Extract the (x, y) coordinate from the center of the cell holding the provided text.  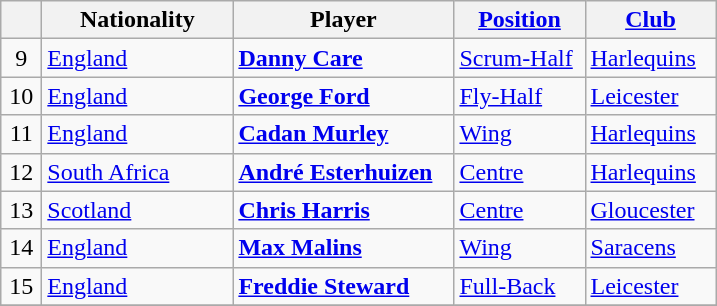
Cadan Murley (344, 134)
South Africa (138, 172)
15 (22, 286)
Scotland (138, 210)
Club (650, 20)
10 (22, 96)
André Esterhuizen (344, 172)
12 (22, 172)
Chris Harris (344, 210)
Player (344, 20)
Fly-Half (520, 96)
9 (22, 58)
11 (22, 134)
Position (520, 20)
Nationality (138, 20)
14 (22, 248)
Freddie Steward (344, 286)
Danny Care (344, 58)
Max Malins (344, 248)
Saracens (650, 248)
Scrum-Half (520, 58)
Gloucester (650, 210)
13 (22, 210)
George Ford (344, 96)
Full-Back (520, 286)
